Return the [X, Y] coordinate for the center point of the cell that contains the specified text.  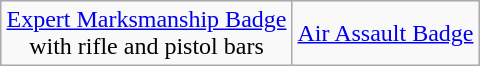
Expert Marksmanship Badgewith rifle and pistol bars [146, 34]
Air Assault Badge [386, 34]
